Return (x, y) of the center of cell containing provided text 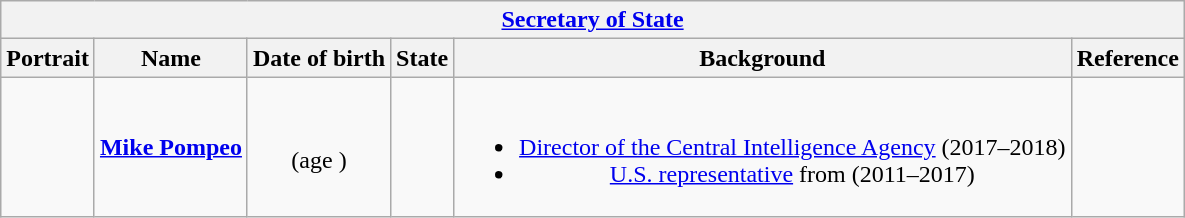
Mike Pompeo (170, 147)
Secretary of State (593, 20)
Date of birth (318, 58)
State (422, 58)
Portrait (48, 58)
Name (170, 58)
Reference (1128, 58)
Background (763, 58)
(age ) (318, 147)
Director of the Central Intelligence Agency (2017–2018)U.S. representative from (2011–2017) (763, 147)
